Search for the cell housing the specified text and yield its [X, Y] center coordinate. 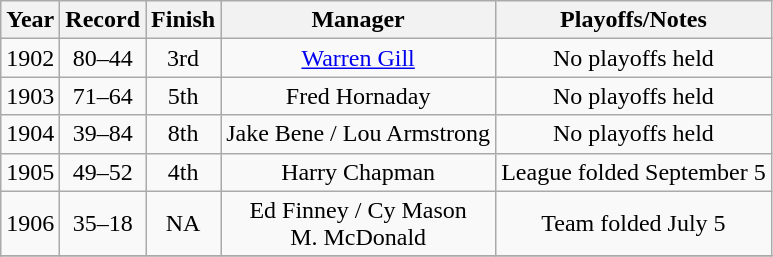
Record [103, 20]
Finish [184, 20]
Ed Finney / Cy MasonM. McDonald [358, 224]
80–44 [103, 58]
Playoffs/Notes [634, 20]
Fred Hornaday [358, 96]
1905 [30, 172]
39–84 [103, 134]
35–18 [103, 224]
1903 [30, 96]
NA [184, 224]
Team folded July 5 [634, 224]
8th [184, 134]
1902 [30, 58]
Harry Chapman [358, 172]
4th [184, 172]
49–52 [103, 172]
Manager [358, 20]
71–64 [103, 96]
Year [30, 20]
1904 [30, 134]
3rd [184, 58]
League folded September 5 [634, 172]
Jake Bene / Lou Armstrong [358, 134]
Warren Gill [358, 58]
1906 [30, 224]
5th [184, 96]
